Pinpoint the cell where the given text exists, returning its (x, y) midpoint coordinate. 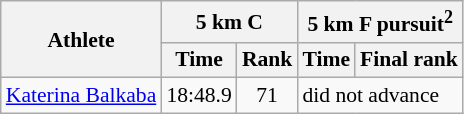
71 (268, 96)
18:48.9 (198, 96)
5 km C (229, 22)
Rank (268, 60)
did not advance (380, 96)
Athlete (82, 40)
Katerina Balkaba (82, 96)
Final rank (409, 60)
5 km F pursuit2 (380, 22)
